Capture the cell that displays the provided text and extract its [X, Y] central coordinate. 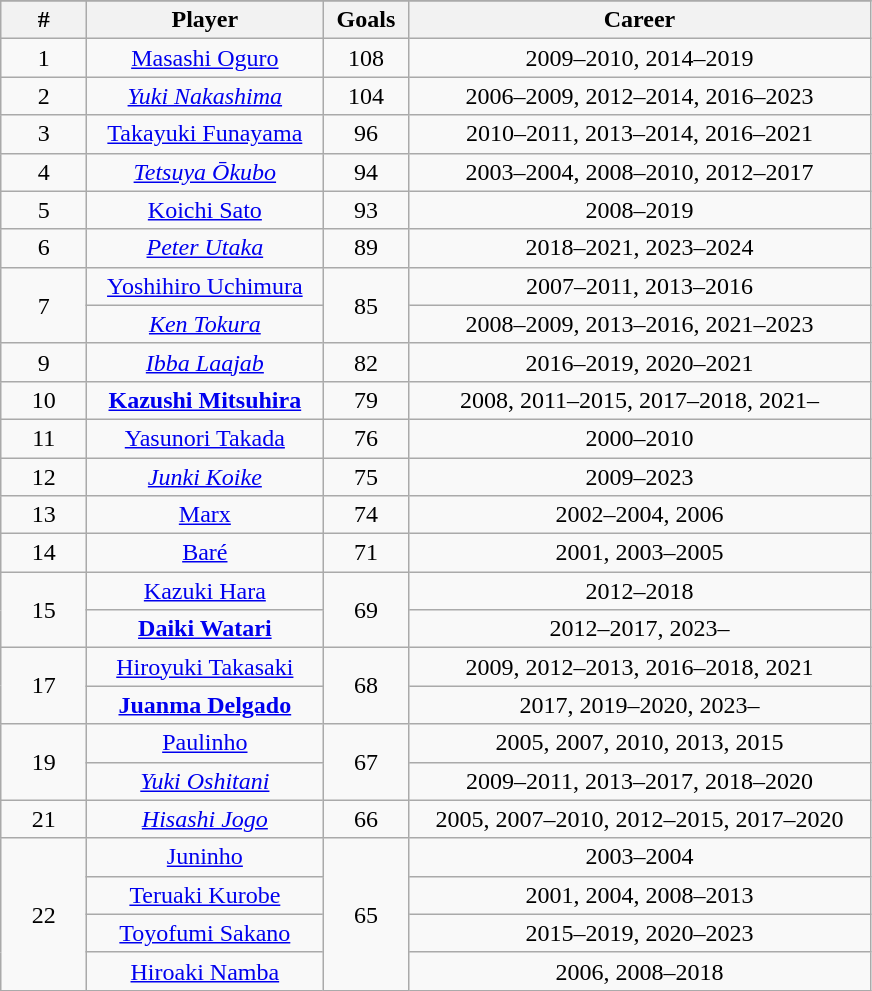
2015–2019, 2020–2023 [640, 933]
Goals [366, 20]
2 [44, 96]
2002–2004, 2006 [640, 515]
Juanma Delgado [205, 705]
68 [366, 686]
2018–2021, 2023–2024 [640, 248]
93 [366, 210]
1 [44, 58]
Peter Utaka [205, 248]
2003–2004 [640, 857]
Paulinho [205, 743]
15 [44, 610]
Yuki Nakashima [205, 96]
2006–2009, 2012–2014, 2016–2023 [640, 96]
Player [205, 20]
3 [44, 134]
5 [44, 210]
2009–2023 [640, 477]
Yoshihiro Uchimura [205, 286]
79 [366, 400]
Baré [205, 553]
94 [366, 172]
Toyofumi Sakano [205, 933]
2009–2010, 2014–2019 [640, 58]
19 [44, 762]
Hiroaki Namba [205, 971]
Ibba Laajab [205, 362]
Yasunori Takada [205, 438]
9 [44, 362]
96 [366, 134]
74 [366, 515]
Junki Koike [205, 477]
2016–2019, 2020–2021 [640, 362]
2008, 2011–2015, 2017–2018, 2021– [640, 400]
104 [366, 96]
17 [44, 686]
2001, 2003–2005 [640, 553]
89 [366, 248]
7 [44, 305]
2006, 2008–2018 [640, 971]
75 [366, 477]
2009, 2012–2013, 2016–2018, 2021 [640, 667]
# [44, 20]
Hisashi Jogo [205, 819]
22 [44, 914]
2008–2009, 2013–2016, 2021–2023 [640, 324]
2010–2011, 2013–2014, 2016–2021 [640, 134]
Tetsuya Ōkubo [205, 172]
14 [44, 553]
Career [640, 20]
Teruaki Kurobe [205, 895]
21 [44, 819]
2017, 2019–2020, 2023– [640, 705]
Hiroyuki Takasaki [205, 667]
2000–2010 [640, 438]
2005, 2007–2010, 2012–2015, 2017–2020 [640, 819]
Takayuki Funayama [205, 134]
Marx [205, 515]
65 [366, 914]
Yuki Oshitani [205, 781]
Daiki Watari [205, 629]
66 [366, 819]
2012–2018 [640, 591]
2007–2011, 2013–2016 [640, 286]
Kazushi Mitsuhira [205, 400]
6 [44, 248]
11 [44, 438]
2012–2017, 2023– [640, 629]
4 [44, 172]
67 [366, 762]
10 [44, 400]
Masashi Oguro [205, 58]
2005, 2007, 2010, 2013, 2015 [640, 743]
Juninho [205, 857]
2003–2004, 2008–2010, 2012–2017 [640, 172]
76 [366, 438]
13 [44, 515]
Koichi Sato [205, 210]
108 [366, 58]
85 [366, 305]
82 [366, 362]
69 [366, 610]
Ken Tokura [205, 324]
71 [366, 553]
Kazuki Hara [205, 591]
2001, 2004, 2008–2013 [640, 895]
2009–2011, 2013–2017, 2018–2020 [640, 781]
12 [44, 477]
2008–2019 [640, 210]
